For the text-containing cell, return its midpoint in [x, y] coordinate format. 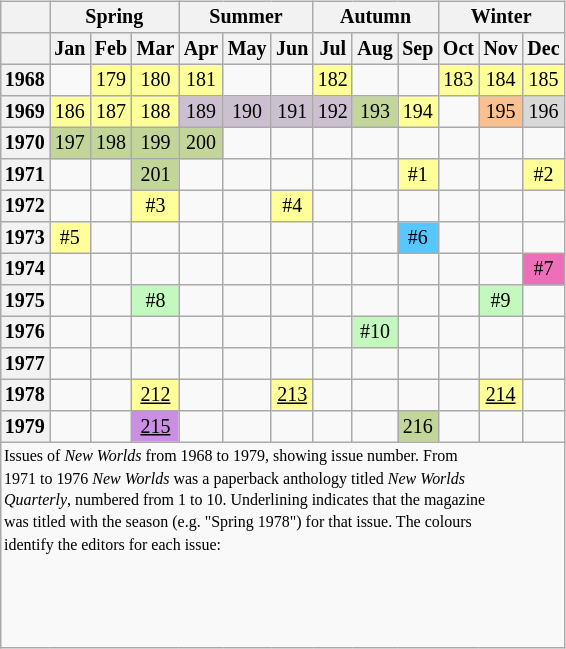
Winter [501, 18]
179 [111, 80]
194 [418, 112]
184 [501, 80]
Sep [418, 48]
185 [544, 80]
1974 [24, 268]
198 [111, 144]
#1 [418, 174]
Spring [115, 18]
Oct [458, 48]
Jul [332, 48]
1979 [24, 426]
1972 [24, 206]
1973 [24, 238]
1977 [24, 364]
182 [332, 80]
1969 [24, 112]
1970 [24, 144]
191 [292, 112]
190 [247, 112]
#3 [156, 206]
195 [501, 112]
181 [201, 80]
Dec [544, 48]
199 [156, 144]
1975 [24, 300]
212 [156, 394]
Aug [374, 48]
#4 [292, 206]
214 [501, 394]
Apr [201, 48]
192 [332, 112]
196 [544, 112]
#2 [544, 174]
213 [292, 394]
#7 [544, 268]
#9 [501, 300]
189 [201, 112]
Mar [156, 48]
216 [418, 426]
#5 [70, 238]
1976 [24, 332]
197 [70, 144]
193 [374, 112]
183 [458, 80]
Nov [501, 48]
#8 [156, 300]
201 [156, 174]
Jun [292, 48]
#10 [374, 332]
215 [156, 426]
Jan [70, 48]
#6 [418, 238]
Autumn [376, 18]
200 [201, 144]
188 [156, 112]
180 [156, 80]
1978 [24, 394]
May [247, 48]
1968 [24, 80]
187 [111, 112]
1971 [24, 174]
Feb [111, 48]
186 [70, 112]
Summer [246, 18]
